For the text-containing cell, return its midpoint in [X, Y] coordinate format. 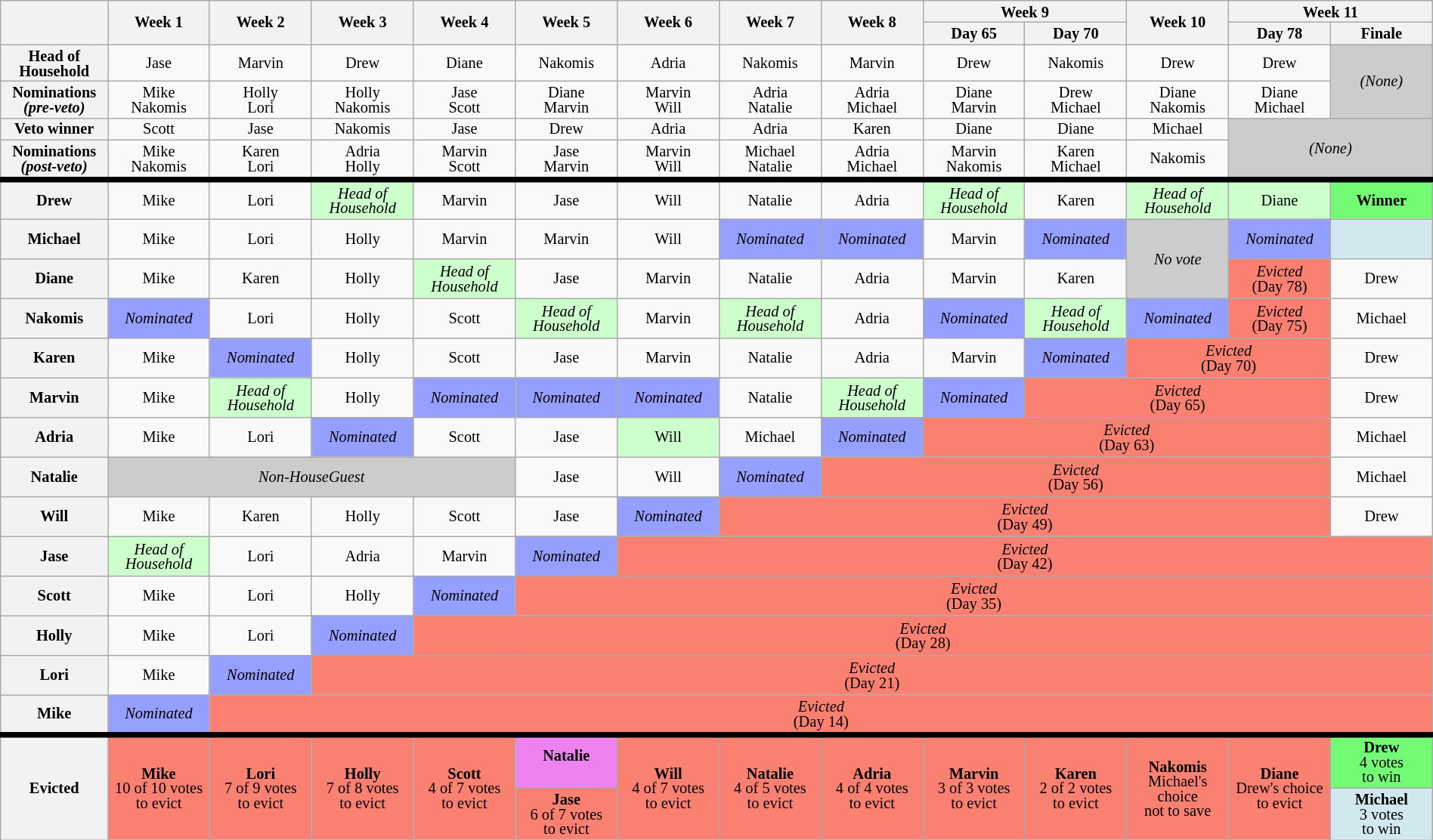
Week 4 [464, 22]
Jase6 of 7 votesto evict [567, 814]
Day 70 [1076, 33]
Evicted [54, 787]
Evicted(Day 14) [821, 714]
DianeNakomis [1178, 100]
NakomisMichael's choice not to save [1178, 787]
Evicted(Day 75) [1280, 317]
AdriaHolly [363, 159]
DrewMichael [1076, 100]
MarvinScott [464, 159]
Michael3 votesto win [1382, 814]
Finale [1382, 33]
Week 1 [159, 22]
Lori7 of 9 votesto evict [260, 787]
Day 78 [1280, 33]
Scott4 of 7 votesto evict [464, 787]
Karen2 of 2 votesto evict [1076, 787]
Adria4 of 4 votesto evict [872, 787]
Evicted(Day 70) [1229, 357]
Evicted(Day 78) [1280, 278]
Winner [1382, 199]
MarvinNakomis [973, 159]
KarenLori [260, 159]
Week 2 [260, 22]
Holly7 of 8 votesto evict [363, 787]
Will4 of 7 votesto evict [668, 787]
JaseMarvin [567, 159]
Week 9 [1025, 11]
Evicted(Day 21) [872, 675]
Nominations(pre-veto) [54, 100]
Evicted(Day 63) [1126, 437]
Week 10 [1178, 22]
Evicted(Day 56) [1076, 476]
Evicted(Day 35) [973, 595]
Week 8 [872, 22]
Veto winner [54, 128]
Marvin3 of 3 votesto evict [973, 787]
Week 3 [363, 22]
Week 6 [668, 22]
DianeMichael [1280, 100]
Week 7 [769, 22]
No vote [1178, 258]
Natalie4 of 5 votesto evict [769, 787]
KarenMichael [1076, 159]
Week 11 [1331, 11]
Mike10 of 10 votesto evict [159, 787]
Drew4 votesto win [1382, 761]
Week 5 [567, 22]
Evicted(Day 49) [1025, 516]
Day 65 [973, 33]
MichaelNatalie [769, 159]
Nominations(post-veto) [54, 159]
Non-HouseGuest [311, 476]
JaseScott [464, 100]
AdriaNatalie [769, 100]
Evicted(Day 65) [1178, 397]
HollyLori [260, 100]
DianeDrew's choiceto evict [1280, 787]
HollyNakomis [363, 100]
Evicted(Day 42) [1025, 555]
Evicted(Day 28) [923, 635]
